Capture the cell that displays the provided text and extract its [X, Y] central coordinate. 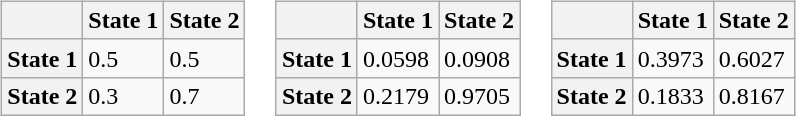
0.0908 [480, 58]
0.0598 [398, 58]
0.9705 [480, 96]
0.8167 [754, 96]
0.3 [124, 96]
0.7 [204, 96]
0.3973 [672, 58]
0.6027 [754, 58]
0.2179 [398, 96]
0.1833 [672, 96]
